Return [X, Y] of the center of cell containing provided text 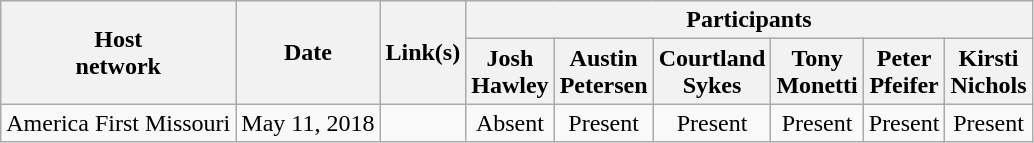
Date [308, 52]
Absent [510, 123]
Link(s) [423, 52]
TonyMonetti [817, 72]
Hostnetwork [118, 52]
KirstiNichols [988, 72]
Participants [749, 20]
AustinPetersen [604, 72]
America First Missouri [118, 123]
CourtlandSykes [712, 72]
JoshHawley [510, 72]
May 11, 2018 [308, 123]
PeterPfeifer [904, 72]
